Return the (X, Y) coordinate for the center point of the cell that contains the specified text.  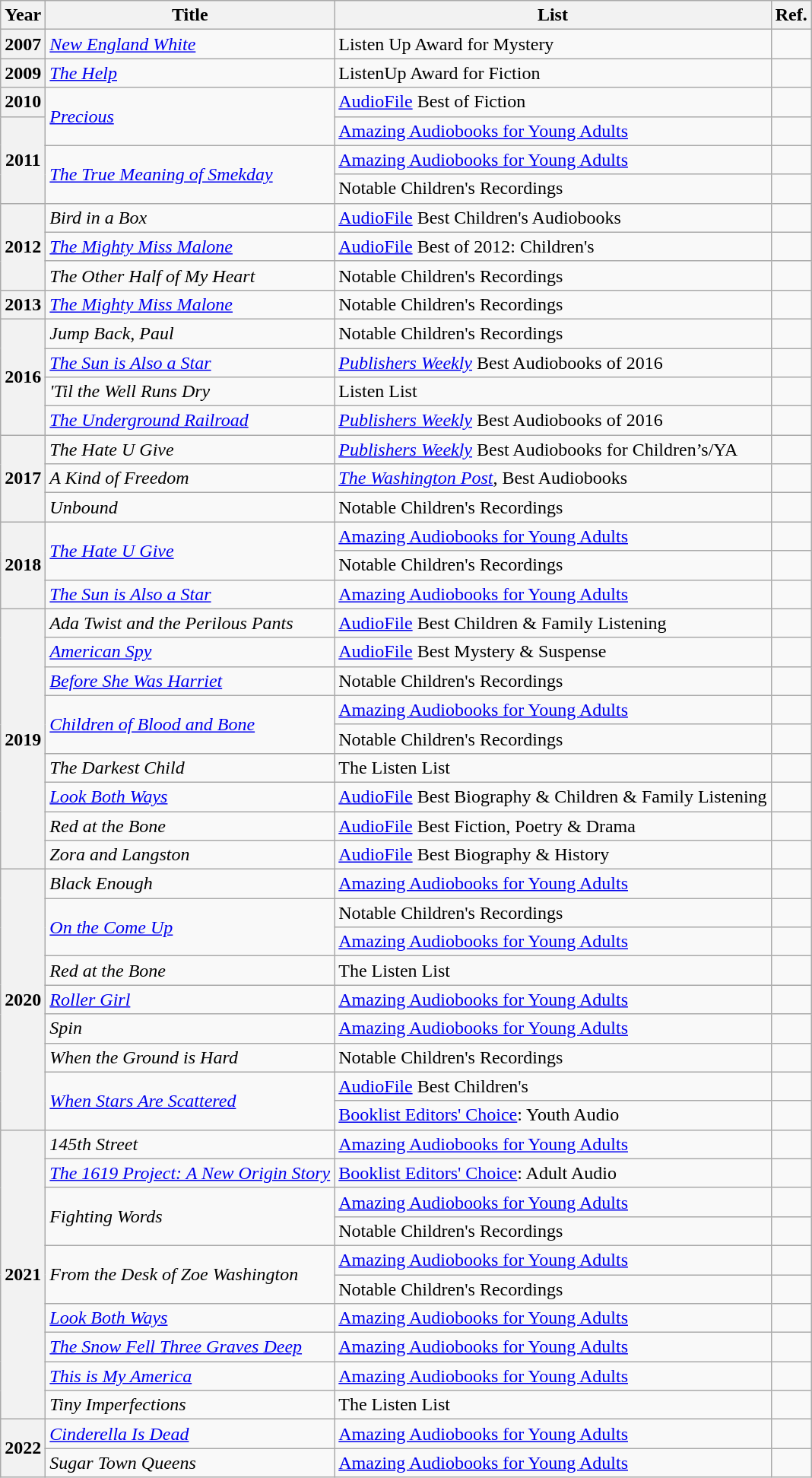
Sugar Town Queens (190, 1463)
Before She Was Harriet (190, 681)
Tiny Imperfections (190, 1405)
AudioFile Best Children's (553, 1086)
AudioFile Best Fiction, Poetry & Drama (553, 825)
Jump Back, Paul (190, 333)
List (553, 15)
Precious (190, 116)
AudioFile Best Children & Family Listening (553, 623)
The True Meaning of Smekday (190, 174)
Booklist Editors' Choice: Youth Audio (553, 1115)
Ada Twist and the Perilous Pants (190, 623)
Booklist Editors' Choice: Adult Audio (553, 1173)
2020 (23, 1000)
AudioFile Best Biography & History (553, 855)
2007 (23, 44)
AudioFile Best of Fiction (553, 102)
A Kind of Freedom (190, 478)
Cinderella Is Dead (190, 1434)
The Other Half of My Heart (190, 275)
Publishers Weekly Best Audiobooks for Children’s/YA (553, 450)
From the Desk of Zoe Washington (190, 1274)
2019 (23, 739)
The Darkest Child (190, 768)
2022 (23, 1448)
The Washington Post, Best Audiobooks (553, 478)
Bird in a Box (190, 218)
Listen Up Award for Mystery (553, 44)
'Til the Well Runs Dry (190, 392)
2017 (23, 478)
2009 (23, 73)
Children of Blood and Bone (190, 724)
On the Come Up (190, 927)
The Underground Railroad (190, 421)
Fighting Words (190, 1216)
AudioFile Best Mystery & Suspense (553, 652)
AudioFile Best Biography & Children & Family Listening (553, 796)
2010 (23, 102)
2012 (23, 246)
The 1619 Project: A New Origin Story (190, 1173)
2013 (23, 304)
Black Enough (190, 884)
145th Street (190, 1144)
AudioFile Best Children's Audiobooks (553, 218)
Title (190, 15)
Listen List (553, 392)
When the Ground is Hard (190, 1057)
Ref. (791, 15)
ListenUp Award for Fiction (553, 73)
Zora and Langston (190, 855)
This is My America (190, 1376)
American Spy (190, 652)
2016 (23, 377)
2018 (23, 565)
Roller Girl (190, 1000)
Unbound (190, 507)
AudioFile Best of 2012: Children's (553, 246)
2011 (23, 160)
When Stars Are Scattered (190, 1101)
Spin (190, 1028)
The Help (190, 73)
2021 (23, 1275)
New England White (190, 44)
Year (23, 15)
The Snow Fell Three Graves Deep (190, 1347)
